Determine the [X, Y] coordinate at the center of the cell enclosing the given text.  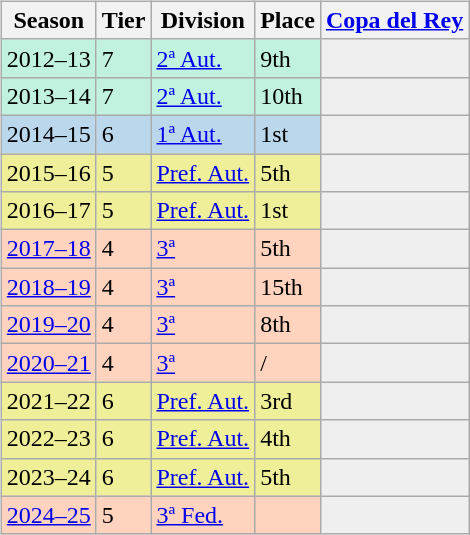
Division [203, 20]
1ª Aut. [203, 134]
/ [288, 363]
2017–18 [48, 249]
9th [288, 58]
Copa del Rey [394, 20]
4th [288, 439]
3rd [288, 401]
3ª Fed. [203, 515]
15th [288, 287]
Place [288, 20]
2015–16 [48, 173]
Tier [124, 20]
2022–23 [48, 439]
2018–19 [48, 287]
2013–14 [48, 96]
2024–25 [48, 515]
10th [288, 96]
2021–22 [48, 401]
2023–24 [48, 477]
Season [48, 20]
8th [288, 325]
2019–20 [48, 325]
2020–21 [48, 363]
2012–13 [48, 58]
2014–15 [48, 134]
2016–17 [48, 211]
